Search for the cell housing the specified text and yield its (X, Y) center coordinate. 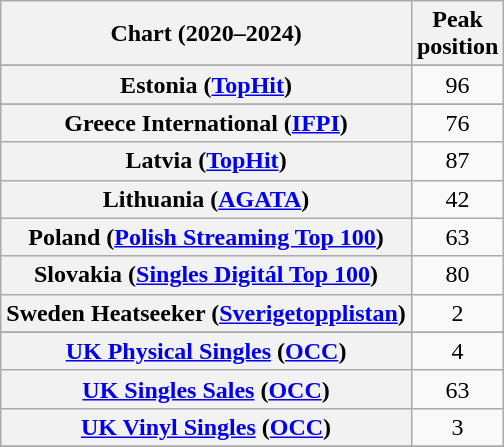
3 (457, 427)
96 (457, 85)
Sweden Heatseeker (Sverigetopplistan) (206, 313)
Slovakia (Singles Digitál Top 100) (206, 275)
Estonia (TopHit) (206, 85)
42 (457, 199)
87 (457, 161)
2 (457, 313)
4 (457, 351)
Poland (Polish Streaming Top 100) (206, 237)
Latvia (TopHit) (206, 161)
Greece International (IFPI) (206, 123)
UK Singles Sales (OCC) (206, 389)
76 (457, 123)
UK Vinyl Singles (OCC) (206, 427)
80 (457, 275)
UK Physical Singles (OCC) (206, 351)
Lithuania (AGATA) (206, 199)
Peakposition (457, 34)
Chart (2020–2024) (206, 34)
